Identify which cell holds the provided text, then report its [x, y] central coordinate. 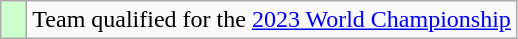
Team qualified for the 2023 World Championship [272, 20]
